Pinpoint the cell where the given text exists, returning its (X, Y) midpoint coordinate. 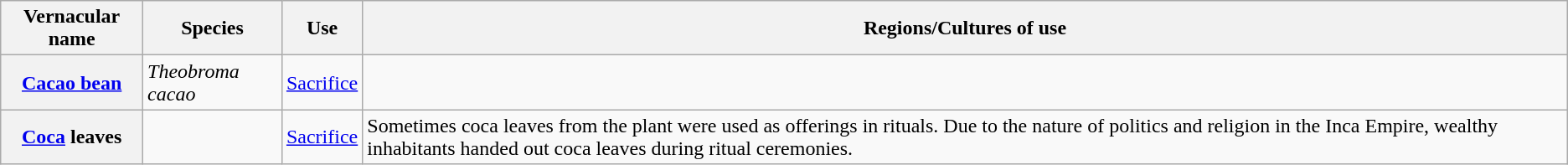
Theobroma cacao (213, 82)
Regions/Cultures of use (965, 28)
Use (322, 28)
Species (213, 28)
Vernacular name (72, 28)
Coca leaves (72, 137)
Cacao bean (72, 82)
